Locate the cell with the specified text and output its [x, y] center coordinate. 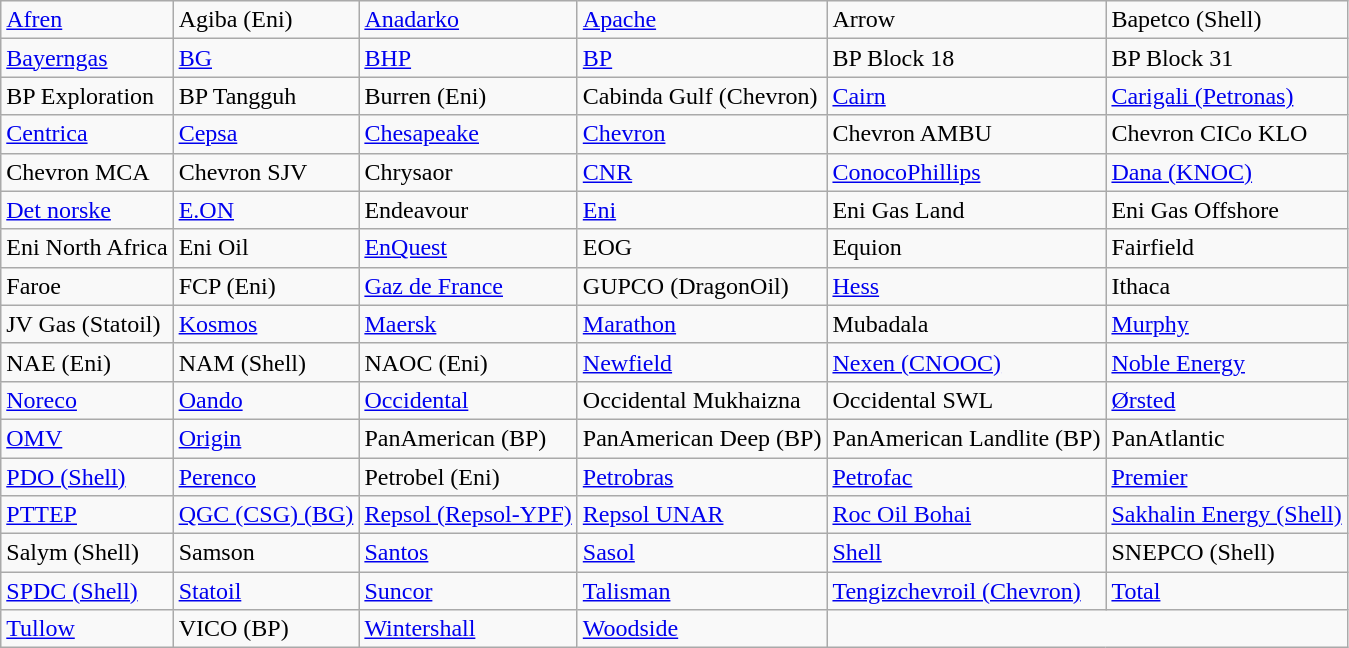
Sakhalin Energy (Shell) [1226, 515]
ConocoPhillips [966, 172]
Chevron CICo KLO [1226, 134]
PDO (Shell) [87, 477]
Repsol (Repsol-YPF) [468, 515]
Shell [966, 553]
SNEPCO (Shell) [1226, 553]
Afren [87, 20]
Det norske [87, 210]
Eni [702, 210]
Perenco [266, 477]
Petrobel (Eni) [468, 477]
Faroe [87, 286]
FCP (Eni) [266, 286]
PTTEP [87, 515]
Suncor [468, 591]
Salym (Shell) [87, 553]
Chevron SJV [266, 172]
Chevron AMBU [966, 134]
Kosmos [266, 324]
Centrica [87, 134]
Premier [1226, 477]
BP Tangguh [266, 96]
Newfield [702, 362]
OMV [87, 438]
Gaz de France [468, 286]
Occidental Mukhaizna [702, 400]
Carigali (Petronas) [1226, 96]
Noble Energy [1226, 362]
PanAmerican Landlite (BP) [966, 438]
Eni Gas Offshore [1226, 210]
CNR [702, 172]
Santos [468, 553]
Bapetco (Shell) [1226, 20]
E.ON [266, 210]
Agiba (Eni) [266, 20]
Tengizchevroil (Chevron) [966, 591]
Dana (KNOC) [1226, 172]
Chesapeake [468, 134]
Roc Oil Bohai [966, 515]
BHP [468, 58]
Fairfield [1226, 248]
Petrobras [702, 477]
Nexen (CNOOC) [966, 362]
VICO (BP) [266, 629]
Equion [966, 248]
Chevron MCA [87, 172]
Occidental SWL [966, 400]
Mubadala [966, 324]
BP Block 31 [1226, 58]
Noreco [87, 400]
Endeavour [468, 210]
Petrofac [966, 477]
Cairn [966, 96]
Eni North Africa [87, 248]
JV Gas (Statoil) [87, 324]
Wintershall [468, 629]
Bayerngas [87, 58]
GUPCO (DragonOil) [702, 286]
Anadarko [468, 20]
Talisman [702, 591]
EOG [702, 248]
Maersk [468, 324]
PanAtlantic [1226, 438]
Ithaca [1226, 286]
Tullow [87, 629]
Eni Gas Land [966, 210]
NAE (Eni) [87, 362]
Chrysaor [468, 172]
NAM (Shell) [266, 362]
Cepsa [266, 134]
BP Exploration [87, 96]
Murphy [1226, 324]
Burren (Eni) [468, 96]
Arrow [966, 20]
NAOC (Eni) [468, 362]
QGC (CSG) (BG) [266, 515]
Origin [266, 438]
BP [702, 58]
Marathon [702, 324]
PanAmerican (BP) [468, 438]
Statoil [266, 591]
Woodside [702, 629]
EnQuest [468, 248]
PanAmerican Deep (BP) [702, 438]
Repsol UNAR [702, 515]
Hess [966, 286]
Cabinda Gulf (Chevron) [702, 96]
BP Block 18 [966, 58]
BG [266, 58]
Samson [266, 553]
SPDC (Shell) [87, 591]
Sasol [702, 553]
Occidental [468, 400]
Ørsted [1226, 400]
Apache [702, 20]
Oando [266, 400]
Eni Oil [266, 248]
Chevron [702, 134]
Total [1226, 591]
